Detect which cell encompasses the target text, then output its (X, Y) center coordinate. 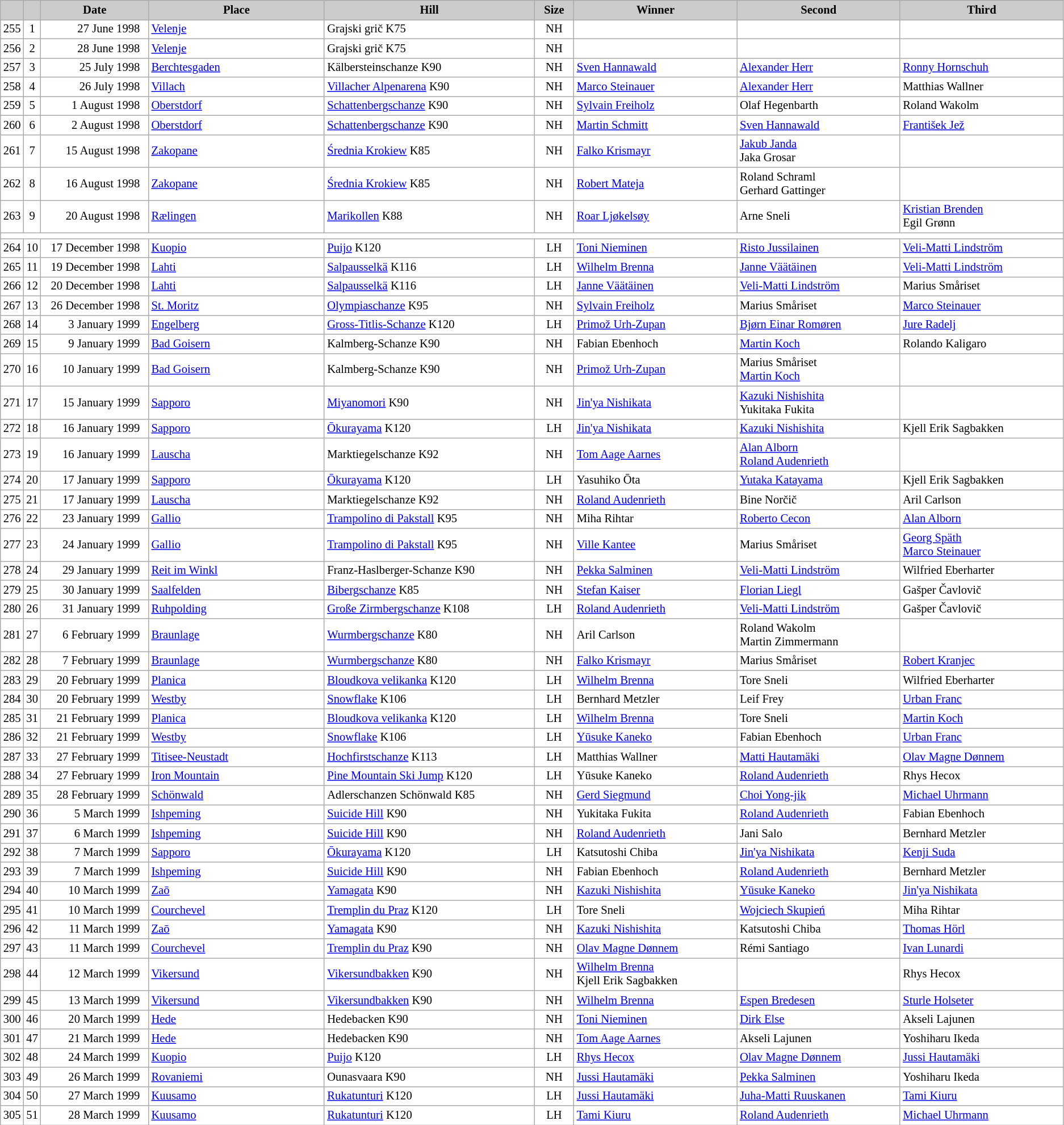
40 (32, 891)
Jure Radelj (981, 325)
263 (12, 216)
Tremplin du Praz K90 (429, 948)
256 (12, 48)
Jakub Janda Jaka Grosar (819, 151)
St. Moritz (237, 305)
Place (237, 10)
12 (32, 286)
261 (12, 151)
Ronny Hornschuh (981, 68)
9 January 1999 (95, 343)
304 (12, 1096)
2 (32, 48)
Olaf Hegenbarth (819, 106)
42 (32, 929)
Choi Yong-jik (819, 795)
28 February 1999 (95, 795)
302 (12, 1057)
19 December 1998 (95, 267)
Rovaniemi (237, 1077)
Saalfelden (237, 590)
22 (32, 519)
Rælingen (237, 216)
15 August 1998 (95, 151)
29 January 1999 (95, 570)
14 (32, 325)
Leif Frey (819, 699)
1 August 1998 (95, 106)
6 March 1999 (95, 833)
284 (12, 699)
18 (32, 429)
Marikollen K88 (429, 216)
28 June 1998 (95, 48)
10 January 1999 (95, 370)
Wilhelm Brenna Kjell Erik Sagbakken (655, 974)
281 (12, 635)
45 (32, 1000)
16 (32, 370)
Pine Mountain Ski Jump K120 (429, 776)
303 (12, 1077)
Kazuki Nishishita Yukitaka Fukita (819, 402)
6 February 1999 (95, 635)
17 December 1998 (95, 248)
21 March 1999 (95, 1038)
Bibergschanze K85 (429, 590)
11 (32, 267)
272 (12, 429)
19 (32, 455)
Gross-Titlis-Schanze K120 (429, 325)
Schönwald (237, 795)
Roberto Cecon (819, 519)
Marius Småriset Martin Koch (819, 370)
280 (12, 609)
Georg Späth Marco Steinauer (981, 544)
7 (32, 151)
35 (32, 795)
Risto Jussilainen (819, 248)
Bine Norčič (819, 499)
271 (12, 402)
31 (32, 718)
15 January 1999 (95, 402)
Adlerschanzen Schönwald K85 (429, 795)
Juha-Matti Ruuskanen (819, 1096)
46 (32, 1019)
27 (32, 635)
9 (32, 216)
20 December 1998 (95, 286)
Kenji Suda (981, 853)
Florian Liegl (819, 590)
258 (12, 87)
296 (12, 929)
23 (32, 544)
Second (819, 10)
38 (32, 853)
1 (32, 29)
301 (12, 1038)
Date (95, 10)
269 (12, 343)
41 (32, 910)
Espen Bredesen (819, 1000)
49 (32, 1077)
51 (32, 1115)
39 (32, 871)
25 July 1998 (95, 68)
275 (12, 499)
Alan Alborn Roland Audenrieth (819, 455)
27 June 1998 (95, 29)
10 (32, 248)
Gerd Siegmund (655, 795)
Iron Mountain (237, 776)
24 March 1999 (95, 1057)
3 (32, 68)
13 March 1999 (95, 1000)
24 January 1999 (95, 544)
4 (32, 87)
290 (12, 814)
Yutaka Katayama (819, 480)
15 (32, 343)
16 August 1998 (95, 183)
František Jež (981, 125)
Ounasvaara K90 (429, 1077)
47 (32, 1038)
285 (12, 718)
8 (32, 183)
Roar Ljøkelsøy (655, 216)
26 (32, 609)
283 (12, 680)
20 August 1998 (95, 216)
Sturle Holseter (981, 1000)
Wojciech Skupień (819, 910)
Hochfirstschanze K113 (429, 757)
44 (32, 974)
Arne Sneli (819, 216)
282 (12, 661)
265 (12, 267)
Robert Kranjec (981, 661)
20 March 1999 (95, 1019)
Große Zirmbergschanze K108 (429, 609)
Roland Wakolm Martin Zimmermann (819, 635)
Villach (237, 87)
Size (554, 10)
32 (32, 737)
Jani Salo (819, 833)
3 January 1999 (95, 325)
276 (12, 519)
274 (12, 480)
Alan Alborn (981, 519)
26 December 1998 (95, 305)
12 March 1999 (95, 974)
Robert Mateja (655, 183)
13 (32, 305)
Roland Schraml Gerhard Gattinger (819, 183)
Ville Kantee (655, 544)
305 (12, 1115)
298 (12, 974)
5 (32, 106)
5 March 1999 (95, 814)
292 (12, 853)
26 March 1999 (95, 1077)
Franz-Haslberger-Schanze K90 (429, 570)
Titisee-Neustadt (237, 757)
268 (12, 325)
289 (12, 795)
Yasuhiko Ōta (655, 480)
21 (32, 499)
34 (32, 776)
Stefan Kaiser (655, 590)
30 January 1999 (95, 590)
277 (12, 544)
Matti Hautamäki (819, 757)
273 (12, 455)
28 March 1999 (95, 1115)
Berchtesgaden (237, 68)
Winner (655, 10)
6 (32, 125)
31 January 1999 (95, 609)
43 (32, 948)
Martin Schmitt (655, 125)
Reit im Winkl (237, 570)
29 (32, 680)
Tremplin du Praz K120 (429, 910)
Kälbersteinschanze K90 (429, 68)
293 (12, 871)
37 (32, 833)
287 (12, 757)
30 (32, 699)
266 (12, 286)
286 (12, 737)
300 (12, 1019)
Dirk Else (819, 1019)
2 August 1998 (95, 125)
278 (12, 570)
25 (32, 590)
48 (32, 1057)
Rolando Kaligaro (981, 343)
27 March 1999 (95, 1096)
28 (32, 661)
24 (32, 570)
270 (12, 370)
Rémi Santiago (819, 948)
Roland Wakolm (981, 106)
291 (12, 833)
255 (12, 29)
299 (12, 1000)
50 (32, 1096)
Engelberg (237, 325)
Third (981, 10)
295 (12, 910)
Ruhpolding (237, 609)
257 (12, 68)
17 (32, 402)
288 (12, 776)
Yukitaka Fukita (655, 814)
262 (12, 183)
Villacher Alpenarena K90 (429, 87)
Kristian Brenden Egil Grønn (981, 216)
7 February 1999 (95, 661)
Ivan Lunardi (981, 948)
294 (12, 891)
33 (32, 757)
Miyanomori K90 (429, 402)
267 (12, 305)
36 (32, 814)
297 (12, 948)
Bjørn Einar Romøren (819, 325)
Hill (429, 10)
26 July 1998 (95, 87)
Thomas Hörl (981, 929)
260 (12, 125)
279 (12, 590)
Olympiaschanze K95 (429, 305)
23 January 1999 (95, 519)
259 (12, 106)
20 (32, 480)
264 (12, 248)
